Provide the (x, y) coordinate of the cell's center where the given text is located.  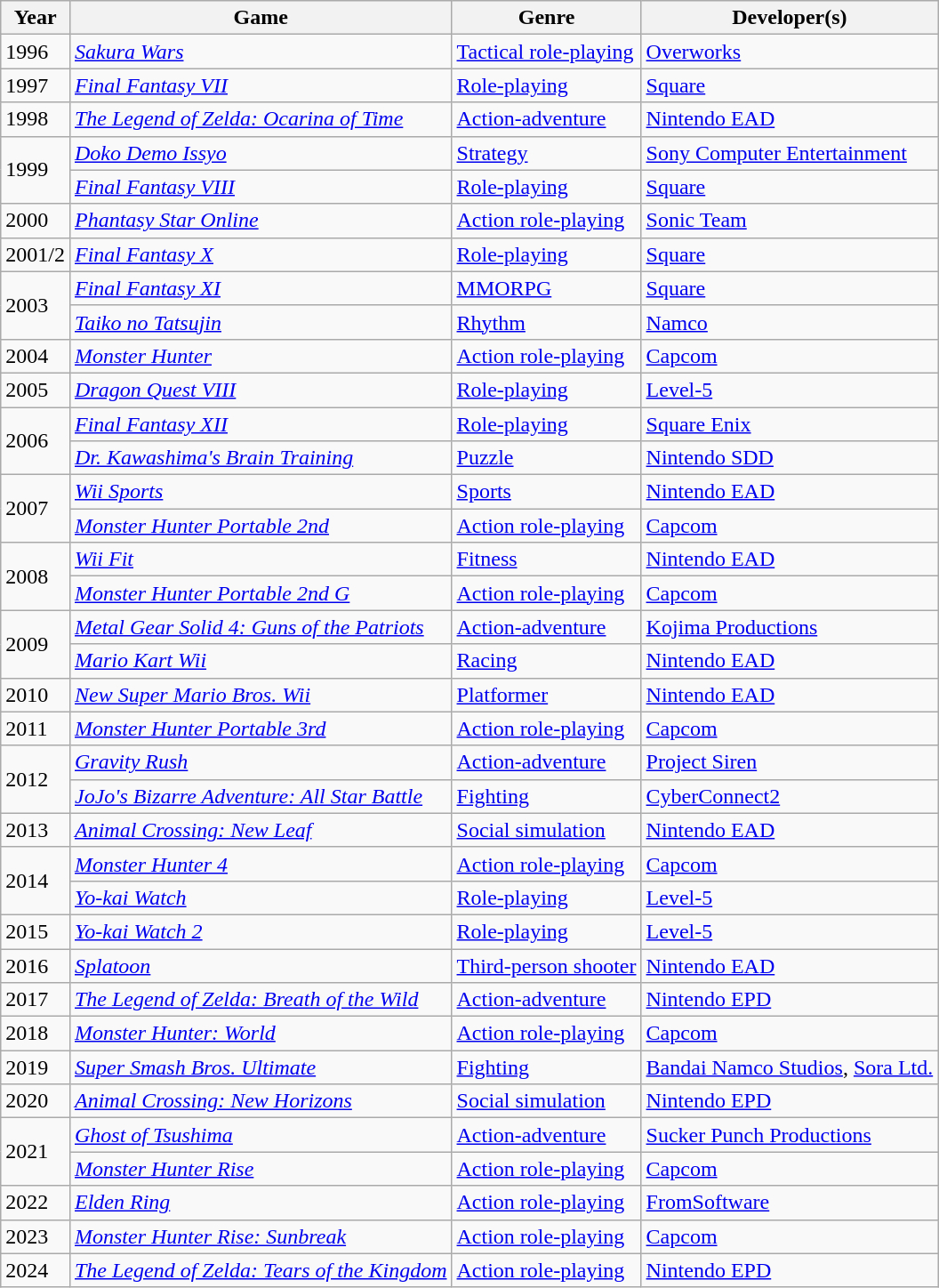
2004 (36, 356)
Third-person shooter (546, 965)
Final Fantasy VIII (261, 187)
Monster Hunter: World (261, 1034)
Rhythm (546, 322)
Strategy (546, 153)
1997 (36, 85)
Sucker Punch Productions (790, 1135)
Namco (790, 322)
Super Smash Bros. Ultimate (261, 1067)
Yo-kai Watch (261, 898)
1999 (36, 170)
Tactical role-playing (546, 52)
2006 (36, 441)
2021 (36, 1152)
2011 (36, 729)
Square Enix (790, 424)
Kojima Productions (790, 627)
Final Fantasy XI (261, 288)
2005 (36, 390)
2020 (36, 1101)
Sony Computer Entertainment (790, 153)
Overworks (790, 52)
Monster Hunter (261, 356)
2018 (36, 1034)
Bandai Namco Studios, Sora Ltd. (790, 1067)
2023 (36, 1236)
MMORPG (546, 288)
Monster Hunter Portable 2nd (261, 526)
Monster Hunter Portable 3rd (261, 729)
Yo-kai Watch 2 (261, 931)
Taiko no Tatsujin (261, 322)
2003 (36, 305)
Monster Hunter Rise: Sunbreak (261, 1236)
2015 (36, 931)
Animal Crossing: New Leaf (261, 830)
Gravity Rush (261, 762)
Final Fantasy VII (261, 85)
Wii Sports (261, 492)
Platformer (546, 695)
2013 (36, 830)
Ghost of Tsushima (261, 1135)
2008 (36, 576)
2009 (36, 644)
Final Fantasy X (261, 254)
2016 (36, 965)
2000 (36, 221)
Metal Gear Solid 4: Guns of the Patriots (261, 627)
Monster Hunter Rise (261, 1169)
2007 (36, 509)
Sakura Wars (261, 52)
Game (261, 18)
Elden Ring (261, 1203)
2014 (36, 881)
Animal Crossing: New Horizons (261, 1101)
Sonic Team (790, 221)
Wii Fit (261, 559)
JoJo's Bizarre Adventure: All Star Battle (261, 796)
Puzzle (546, 458)
Dr. Kawashima's Brain Training (261, 458)
Final Fantasy XII (261, 424)
New Super Mario Bros. Wii (261, 695)
Sports (546, 492)
The Legend of Zelda: Tears of the Kingdom (261, 1270)
Dragon Quest VIII (261, 390)
Year (36, 18)
Racing (546, 661)
2017 (36, 1000)
2012 (36, 779)
Phantasy Star Online (261, 221)
Monster Hunter Portable 2nd G (261, 593)
2019 (36, 1067)
Developer(s) (790, 18)
Mario Kart Wii (261, 661)
The Legend of Zelda: Breath of the Wild (261, 1000)
1998 (36, 119)
2024 (36, 1270)
FromSoftware (790, 1203)
2010 (36, 695)
Genre (546, 18)
Fitness (546, 559)
Project Siren (790, 762)
2022 (36, 1203)
1996 (36, 52)
Nintendo SDD (790, 458)
Splatoon (261, 965)
Monster Hunter 4 (261, 864)
2001/2 (36, 254)
The Legend of Zelda: Ocarina of Time (261, 119)
CyberConnect2 (790, 796)
Doko Demo Issyo (261, 153)
